Locate the cell with the specified text and output its [x, y] center coordinate. 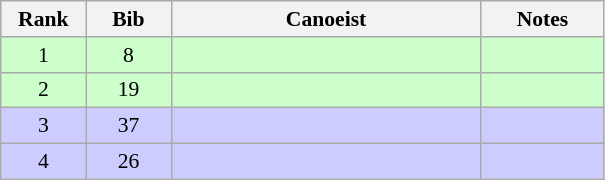
3 [44, 126]
Notes [542, 19]
4 [44, 162]
2 [44, 90]
Bib [128, 19]
26 [128, 162]
8 [128, 55]
Canoeist [326, 19]
19 [128, 90]
37 [128, 126]
1 [44, 55]
Rank [44, 19]
